Scan for the cell matching the given text and deliver its [x, y] coordinate at center. 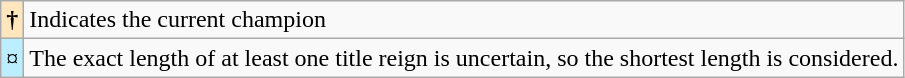
Indicates the current champion [464, 20]
The exact length of at least one title reign is uncertain, so the shortest length is considered. [464, 58]
† [12, 20]
¤ [12, 58]
